Pinpoint the cell where the given text exists, returning its (x, y) midpoint coordinate. 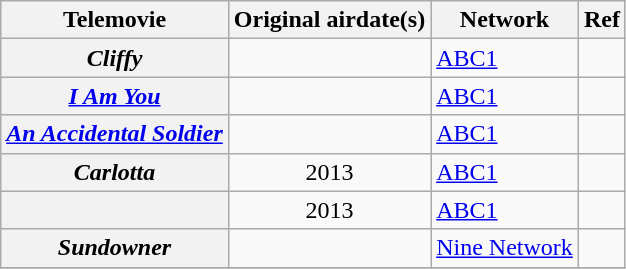
Sundowner (115, 248)
Original airdate(s) (329, 20)
Ref (602, 20)
I Am You (115, 96)
Cliffy (115, 58)
Telemovie (115, 20)
Network (505, 20)
Carlotta (115, 172)
Nine Network (505, 248)
An Accidental Soldier (115, 134)
